Identify which cell holds the provided text, then report its (X, Y) central coordinate. 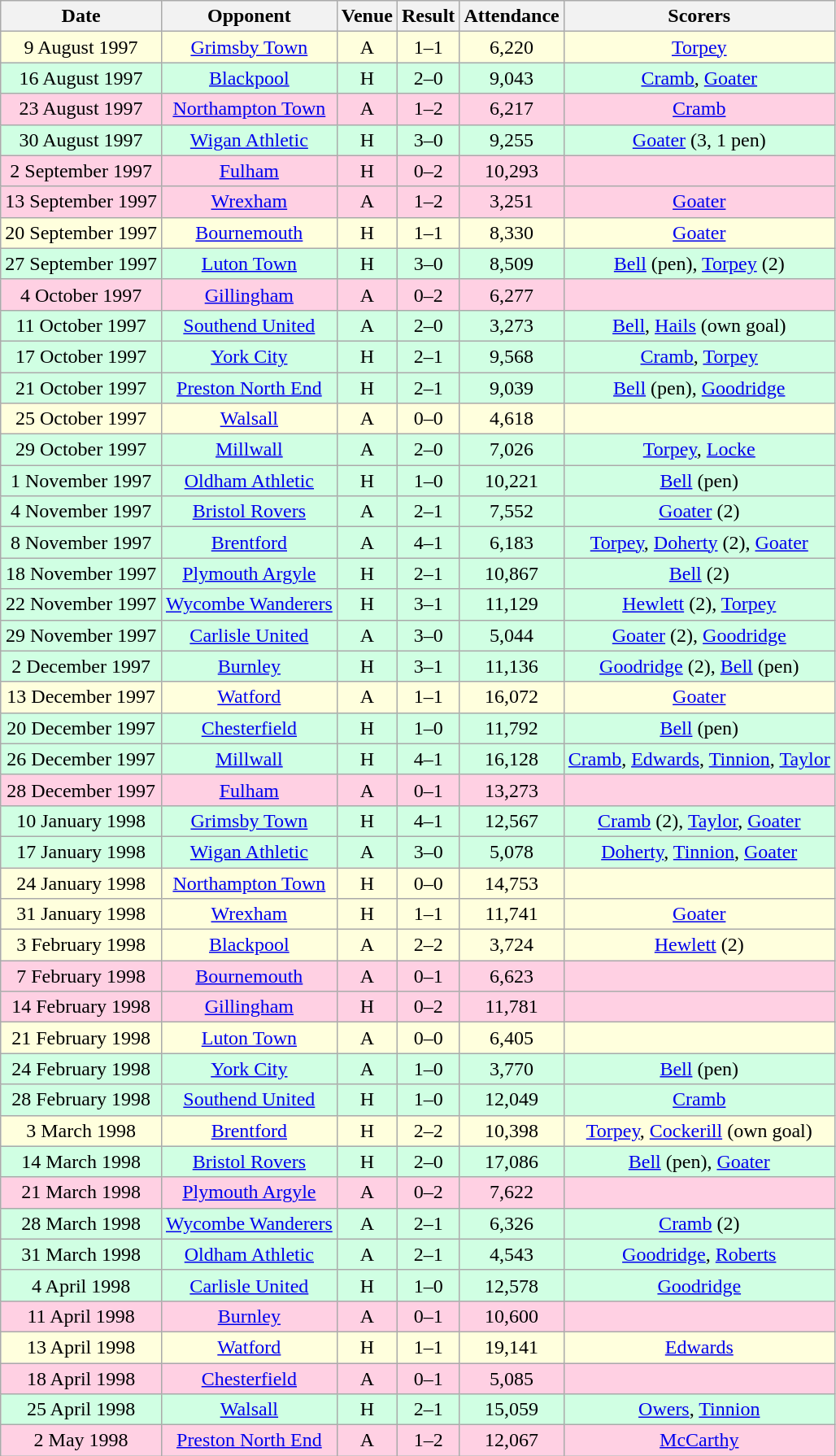
10,221 (512, 481)
11 April 1998 (81, 1316)
12,567 (512, 821)
24 January 1998 (81, 883)
5,078 (512, 852)
Torpey, Locke (699, 450)
28 December 1997 (81, 790)
2 September 1997 (81, 171)
12,578 (512, 1285)
Opponent (249, 16)
27 September 1997 (81, 264)
Cramb (2) (699, 1223)
Bell (pen), Goodridge (699, 388)
3,724 (512, 945)
17 January 1998 (81, 852)
6,217 (512, 109)
9,255 (512, 140)
Goodridge (2), Bell (pen) (699, 666)
12,067 (512, 1441)
5,044 (512, 635)
31 January 1998 (81, 914)
11,741 (512, 914)
Bell, Hails (own goal) (699, 325)
6,326 (512, 1223)
31 March 1998 (81, 1254)
8,330 (512, 233)
12,049 (512, 1100)
21 March 1998 (81, 1192)
Torpey, Doherty (2), Goater (699, 543)
4 April 1998 (81, 1285)
16,128 (512, 759)
2 May 1998 (81, 1441)
Scorers (699, 16)
19,141 (512, 1347)
11,781 (512, 1007)
25 April 1998 (81, 1410)
11,129 (512, 604)
Goater (3, 1 pen) (699, 140)
6,623 (512, 976)
9,568 (512, 356)
30 August 1997 (81, 140)
3,273 (512, 325)
Doherty, Tinnion, Goater (699, 852)
Cramb (2), Taylor, Goater (699, 821)
Hewlett (2), Torpey (699, 604)
10 January 1998 (81, 821)
6,405 (512, 1038)
20 September 1997 (81, 233)
18 April 1998 (81, 1379)
16,072 (512, 697)
6,220 (512, 47)
Torpey, Cockerill (own goal) (699, 1131)
2 December 1997 (81, 666)
Cramb, Edwards, Tinnion, Taylor (699, 759)
Cramb, Goater (699, 78)
22 November 1997 (81, 604)
11 October 1997 (81, 325)
8 November 1997 (81, 543)
7,026 (512, 450)
7,622 (512, 1192)
Result (428, 16)
13 September 1997 (81, 202)
10,867 (512, 573)
Goater (2), Goodridge (699, 635)
21 February 1998 (81, 1038)
10,600 (512, 1316)
Cramb, Torpey (699, 356)
13 April 1998 (81, 1347)
8,509 (512, 264)
7 February 1998 (81, 976)
Owers, Tinnion (699, 1410)
16 August 1997 (81, 78)
4 November 1997 (81, 512)
17,086 (512, 1162)
14,753 (512, 883)
14 February 1998 (81, 1007)
7,552 (512, 512)
15,059 (512, 1410)
3 March 1998 (81, 1131)
Attendance (512, 16)
25 October 1997 (81, 419)
13 December 1997 (81, 697)
Torpey (699, 47)
Venue (367, 16)
9,039 (512, 388)
3 February 1998 (81, 945)
3,251 (512, 202)
14 March 1998 (81, 1162)
29 October 1997 (81, 450)
Goodridge (699, 1285)
Bell (pen), Goater (699, 1162)
4 October 1997 (81, 294)
10,398 (512, 1131)
Bell (2) (699, 573)
4,543 (512, 1254)
McCarthy (699, 1441)
17 October 1997 (81, 356)
9,043 (512, 78)
11,792 (512, 728)
3,770 (512, 1069)
Date (81, 16)
Goater (2) (699, 512)
11,136 (512, 666)
20 December 1997 (81, 728)
1 November 1997 (81, 481)
23 August 1997 (81, 109)
21 October 1997 (81, 388)
10,293 (512, 171)
9 August 1997 (81, 47)
Goodridge, Roberts (699, 1254)
13,273 (512, 790)
4,618 (512, 419)
5,085 (512, 1379)
24 February 1998 (81, 1069)
Hewlett (2) (699, 945)
28 March 1998 (81, 1223)
28 February 1998 (81, 1100)
Bell (pen), Torpey (2) (699, 264)
29 November 1997 (81, 635)
26 December 1997 (81, 759)
18 November 1997 (81, 573)
Edwards (699, 1347)
6,277 (512, 294)
6,183 (512, 543)
